Identify which cell holds the provided text, then report its (x, y) central coordinate. 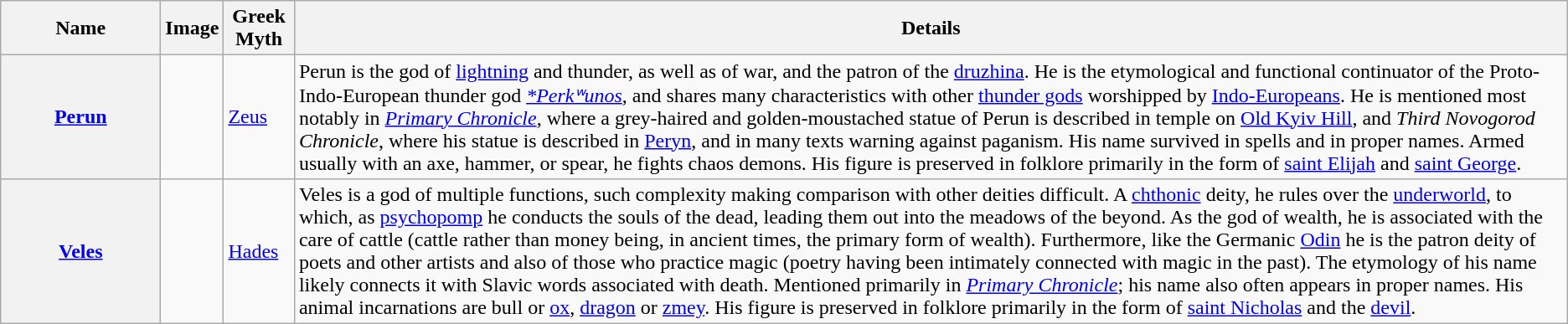
Details (931, 28)
Perun (80, 117)
Greek Myth (260, 28)
Zeus (260, 117)
Hades (260, 251)
Veles (80, 251)
Name (80, 28)
Image (193, 28)
